Identify which cell holds the provided text, then report its [x, y] central coordinate. 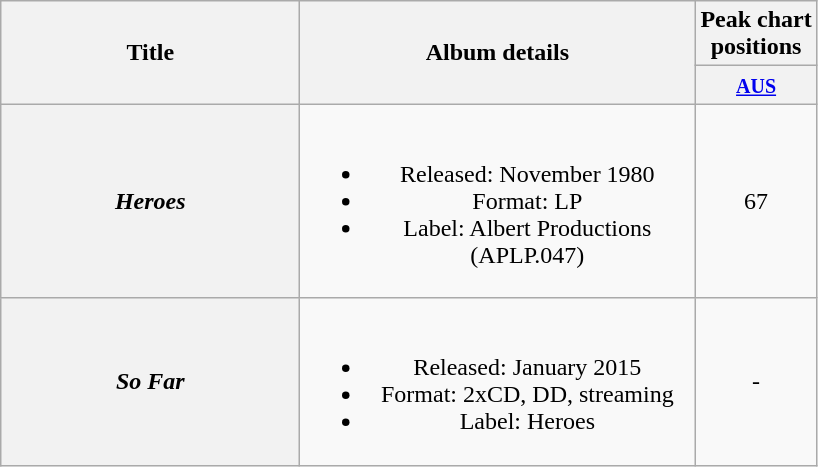
Released: January 2015Format: 2xCD, DD, streamingLabel: Heroes [498, 382]
Album details [498, 52]
Released: November 1980Format: LPLabel: Albert Productions (APLP.047) [498, 201]
Peak chartpositions [756, 34]
AUS [756, 85]
- [756, 382]
Heroes [150, 201]
So Far [150, 382]
67 [756, 201]
Title [150, 52]
